Return the [x, y] coordinate for the center point of the cell that contains the specified text.  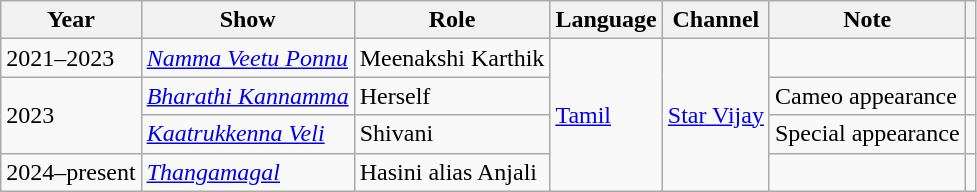
Role [452, 20]
Show [248, 20]
Thangamagal [248, 172]
Tamil [606, 115]
Shivani [452, 134]
Bharathi Kannamma [248, 96]
Language [606, 20]
Note [867, 20]
Kaatrukkenna Veli [248, 134]
Channel [716, 20]
Special appearance [867, 134]
Star Vijay [716, 115]
2024–present [71, 172]
Namma Veetu Ponnu [248, 58]
Herself [452, 96]
Hasini alias Anjali [452, 172]
2023 [71, 115]
Cameo appearance [867, 96]
Meenakshi Karthik [452, 58]
Year [71, 20]
2021–2023 [71, 58]
